Output the (X, Y) coordinate of the center of the cell containing the given text.  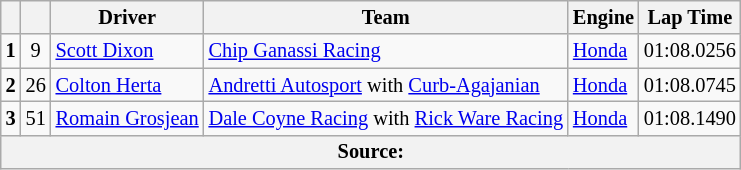
01:08.0256 (690, 51)
Source: (371, 152)
01:08.1490 (690, 118)
1 (11, 51)
Lap Time (690, 17)
Dale Coyne Racing with Rick Ware Racing (386, 118)
9 (36, 51)
2 (11, 85)
3 (11, 118)
Driver (128, 17)
Chip Ganassi Racing (386, 51)
Team (386, 17)
51 (36, 118)
Romain Grosjean (128, 118)
01:08.0745 (690, 85)
Engine (604, 17)
Colton Herta (128, 85)
Andretti Autosport with Curb-Agajanian (386, 85)
Scott Dixon (128, 51)
26 (36, 85)
